Identify which cell holds the provided text, then report its (x, y) central coordinate. 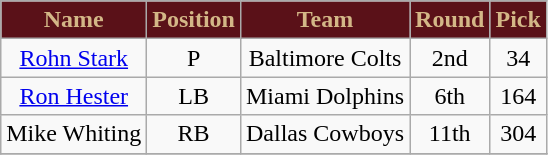
304 (518, 134)
Round (450, 20)
Mike Whiting (74, 134)
Dallas Cowboys (324, 134)
Name (74, 20)
6th (450, 96)
RB (194, 134)
Position (194, 20)
Pick (518, 20)
LB (194, 96)
11th (450, 134)
34 (518, 58)
Ron Hester (74, 96)
Rohn Stark (74, 58)
164 (518, 96)
Baltimore Colts (324, 58)
Team (324, 20)
Miami Dolphins (324, 96)
P (194, 58)
2nd (450, 58)
